For the text-containing cell, return its midpoint in [X, Y] coordinate format. 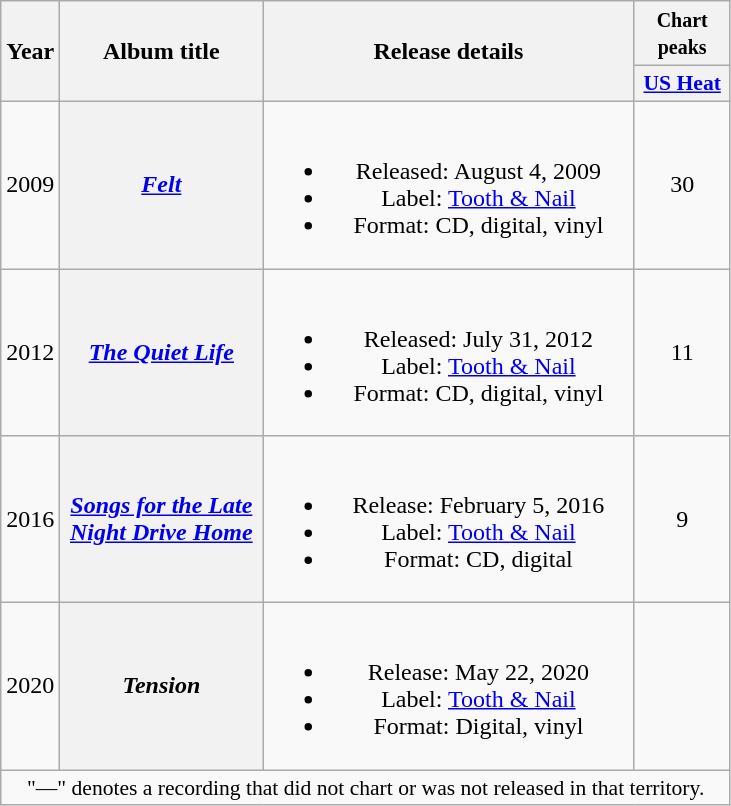
Release details [448, 52]
The Quiet Life [162, 352]
Released: July 31, 2012Label: Tooth & NailFormat: CD, digital, vinyl [448, 352]
Year [30, 52]
"—" denotes a recording that did not chart or was not released in that territory. [366, 788]
9 [682, 520]
2016 [30, 520]
Felt [162, 184]
Released: August 4, 2009Label: Tooth & NailFormat: CD, digital, vinyl [448, 184]
2012 [30, 352]
US Heat [682, 84]
2009 [30, 184]
Songs for the Late Night Drive Home [162, 520]
Release: February 5, 2016Label: Tooth & NailFormat: CD, digital [448, 520]
30 [682, 184]
Chart peaks [682, 34]
Release: May 22, 2020Label: Tooth & NailFormat: Digital, vinyl [448, 686]
Tension [162, 686]
11 [682, 352]
2020 [30, 686]
Album title [162, 52]
